For the text-containing cell, return its midpoint in [X, Y] coordinate format. 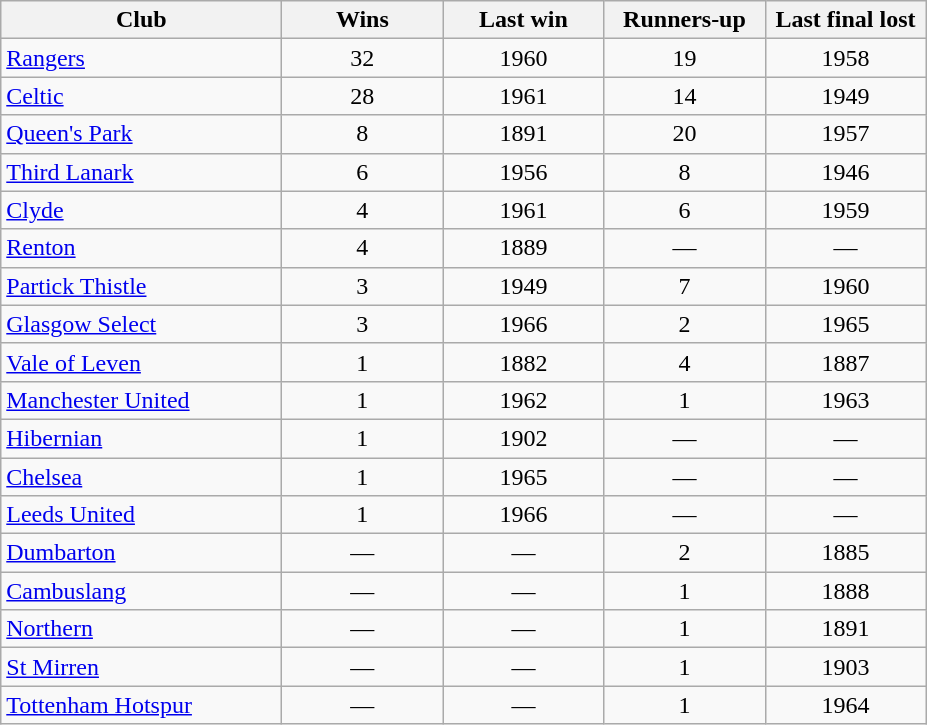
Dumbarton [142, 553]
1957 [846, 134]
St Mirren [142, 667]
32 [362, 58]
Runners-up [684, 20]
1903 [846, 667]
Last final lost [846, 20]
Partick Thistle [142, 286]
1963 [846, 400]
Glasgow Select [142, 324]
7 [684, 286]
1958 [846, 58]
1902 [524, 438]
Wins [362, 20]
Celtic [142, 96]
Club [142, 20]
1959 [846, 210]
Manchester United [142, 400]
Chelsea [142, 477]
1889 [524, 248]
Last win [524, 20]
1946 [846, 172]
Renton [142, 248]
1888 [846, 591]
Leeds United [142, 515]
Northern [142, 629]
Vale of Leven [142, 362]
Clyde [142, 210]
Rangers [142, 58]
Cambuslang [142, 591]
Tottenham Hotspur [142, 705]
Hibernian [142, 438]
1956 [524, 172]
1882 [524, 362]
19 [684, 58]
1887 [846, 362]
Third Lanark [142, 172]
14 [684, 96]
1964 [846, 705]
20 [684, 134]
1885 [846, 553]
28 [362, 96]
1962 [524, 400]
Queen's Park [142, 134]
